Determine the [x, y] coordinate at the center of the cell enclosing the given text.  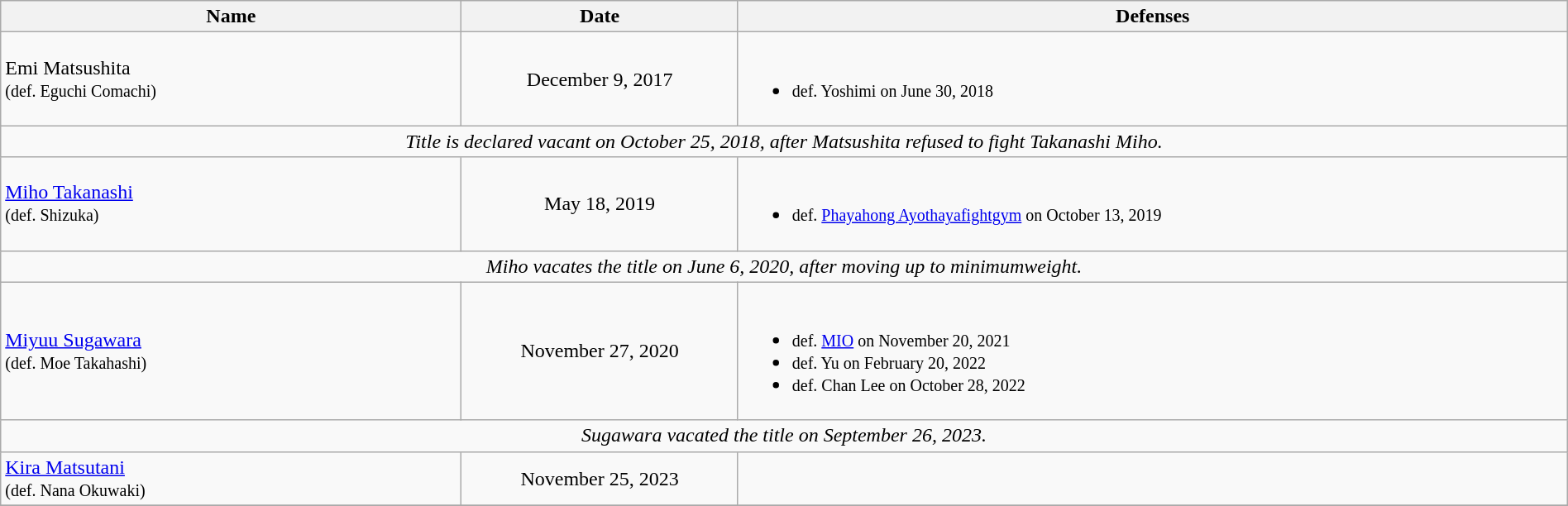
May 18, 2019 [600, 203]
November 25, 2023 [600, 478]
def. MIO on November 20, 2021def. Yu on February 20, 2022def. Chan Lee on October 28, 2022 [1153, 351]
Title is declared vacant on October 25, 2018, after Matsushita refused to fight Takanashi Miho. [784, 141]
November 27, 2020 [600, 351]
Emi Matsushita (def. Eguchi Comachi) [232, 79]
Date [600, 17]
Miho vacates the title on June 6, 2020, after moving up to minimumweight. [784, 266]
Sugawara vacated the title on September 26, 2023. [784, 436]
Defenses [1153, 17]
Name [232, 17]
Kira Matsutani (def. Nana Okuwaki) [232, 478]
def. Phayahong Ayothayafightgym on October 13, 2019 [1153, 203]
Miyuu Sugawara (def. Moe Takahashi) [232, 351]
def. Yoshimi on June 30, 2018 [1153, 79]
Miho Takanashi (def. Shizuka) [232, 203]
December 9, 2017 [600, 79]
